Output the (X, Y) coordinate of the center of the cell containing the given text.  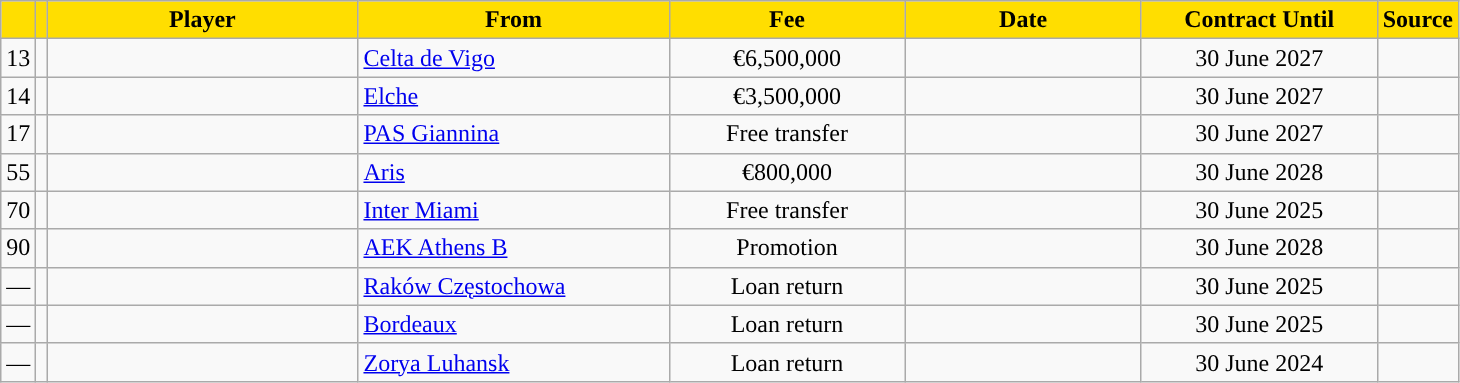
Inter Miami (514, 210)
55 (18, 172)
Aris (514, 172)
€800,000 (787, 172)
Bordeaux (514, 324)
70 (18, 210)
Promotion (787, 248)
€6,500,000 (787, 58)
Elche (514, 96)
17 (18, 134)
Celta de Vigo (514, 58)
Raków Częstochowa (514, 286)
PAS Giannina (514, 134)
€3,500,000 (787, 96)
Contract Until (1259, 20)
90 (18, 248)
Fee (787, 20)
30 June 2024 (1259, 362)
13 (18, 58)
AEK Athens Β (514, 248)
From (514, 20)
Date (1023, 20)
Zorya Luhansk (514, 362)
14 (18, 96)
Player (202, 20)
Source (1418, 20)
